Locate the cell with the specified text and output its (x, y) center coordinate. 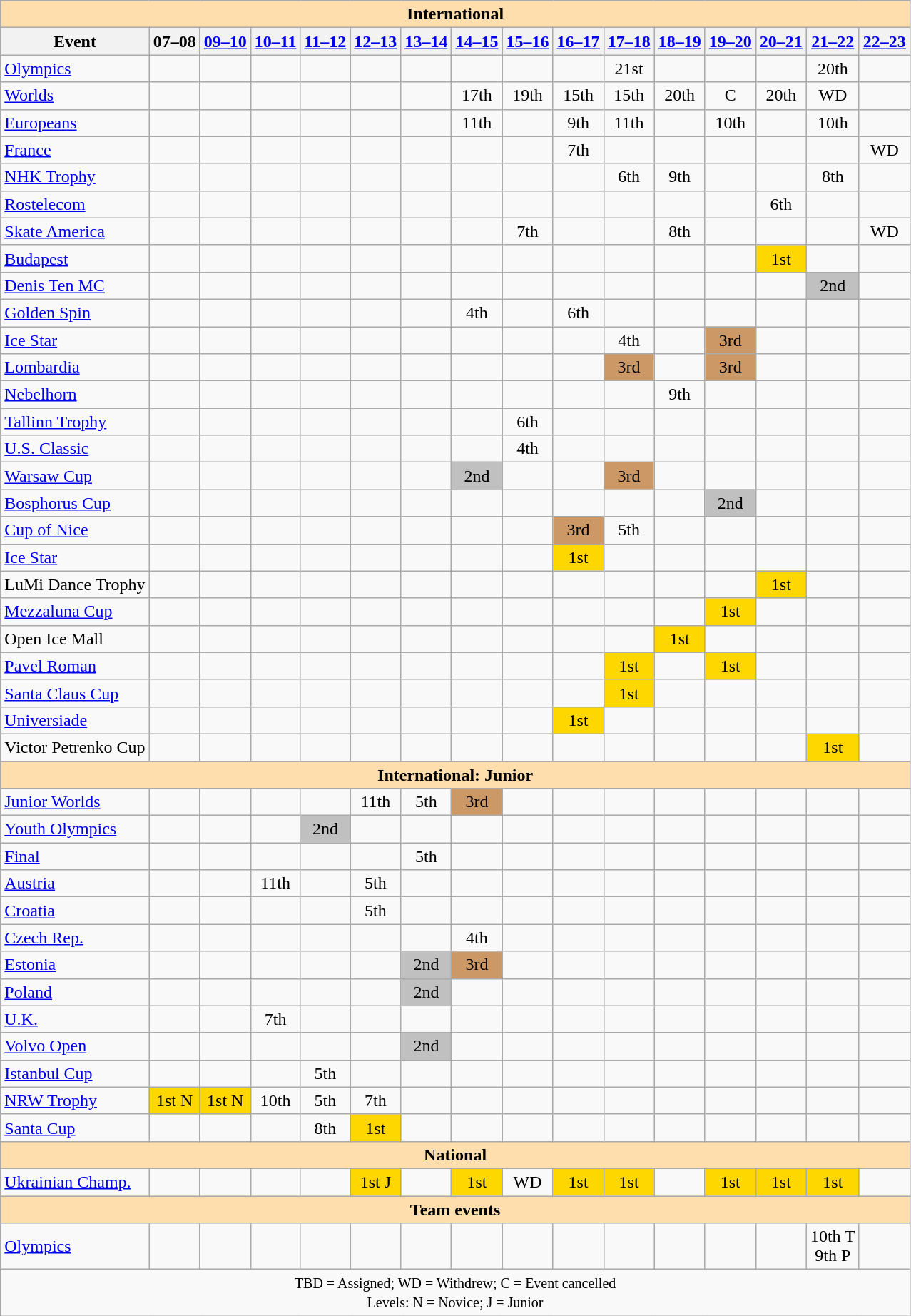
Skate America (75, 231)
National (455, 1155)
10th T 9th P (833, 1246)
Victor Petrenko Cup (75, 747)
Santa Claus Cup (75, 693)
Bosphorus Cup (75, 503)
Open Ice Mall (75, 639)
Team events (455, 1210)
Estonia (75, 965)
Denis Ten MC (75, 285)
Final (75, 856)
11–12 (325, 41)
Croatia (75, 911)
Warsaw Cup (75, 476)
14–15 (477, 41)
U.S. Classic (75, 449)
France (75, 150)
Czech Rep. (75, 938)
Santa Cup (75, 1128)
1st J (375, 1182)
NHK Trophy (75, 177)
Universiade (75, 720)
Junior Worlds (75, 802)
C (731, 96)
21st (629, 69)
20–21 (780, 41)
Austria (75, 884)
Poland (75, 992)
10–11 (275, 41)
Pavel Roman (75, 666)
Tallinn Trophy (75, 422)
Golden Spin (75, 313)
International (455, 14)
Cup of Nice (75, 530)
17–18 (629, 41)
Volvo Open (75, 1046)
21–22 (833, 41)
Istanbul Cup (75, 1073)
Mezzaluna Cup (75, 612)
22–23 (885, 41)
13–14 (427, 41)
Worlds (75, 96)
16–17 (578, 41)
Rostelecom (75, 204)
Event (75, 41)
U.K. (75, 1019)
19–20 (731, 41)
TBD = Assigned; WD = Withdrew; C = Event cancelled Levels: N = Novice; J = Junior (455, 1293)
Europeans (75, 123)
18–19 (679, 41)
International: Junior (455, 774)
15–16 (528, 41)
19th (528, 96)
Nebelhorn (75, 395)
Ukrainian Champ. (75, 1182)
NRW Trophy (75, 1100)
Lombardia (75, 368)
09–10 (225, 41)
12–13 (375, 41)
07–08 (174, 41)
17th (477, 96)
Youth Olympics (75, 829)
Budapest (75, 258)
LuMi Dance Trophy (75, 584)
